Capture the cell that displays the provided text and extract its [X, Y] central coordinate. 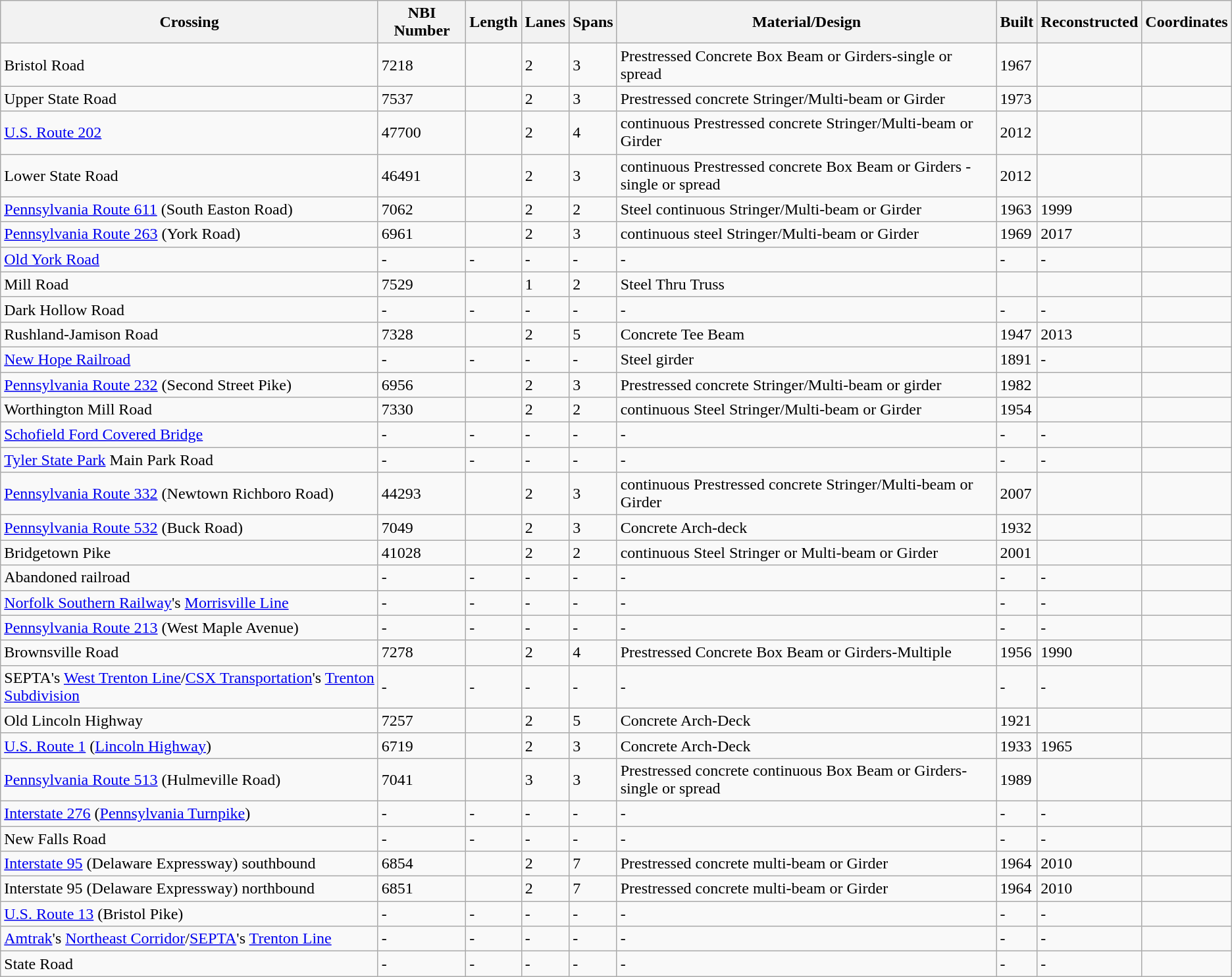
7330 [422, 410]
Prestressed Concrete Box Beam or Girders-single or spread [807, 64]
1990 [1090, 653]
1999 [1090, 209]
U.S. Route 202 [190, 133]
1921 [1017, 720]
7278 [422, 653]
Coordinates [1187, 22]
Steel girder [807, 359]
6719 [422, 745]
2013 [1090, 334]
NBI Number [422, 22]
2017 [1090, 234]
1973 [1017, 99]
Interstate 95 (Delaware Expressway) northbound [190, 889]
1969 [1017, 234]
Crossing [190, 22]
7049 [422, 528]
6956 [422, 385]
1963 [1017, 209]
7062 [422, 209]
Interstate 95 (Delaware Expressway) southbound [190, 864]
7328 [422, 334]
2007 [1017, 493]
Schofield Ford Covered Bridge [190, 435]
Pennsylvania Route 213 (West Maple Avenue) [190, 628]
Concrete Arch-deck [807, 528]
7529 [422, 284]
6854 [422, 864]
Steel Thru Truss [807, 284]
Pennsylvania Route 232 (Second Street Pike) [190, 385]
Amtrak's Northeast Corridor/SEPTA's Trenton Line [190, 939]
Material/Design [807, 22]
6851 [422, 889]
Concrete Tee Beam [807, 334]
Pennsylvania Route 332 (Newtown Richboro Road) [190, 493]
Abandoned railroad [190, 578]
U.S. Route 1 (Lincoln Highway) [190, 745]
Spans [593, 22]
Prestressed concrete Stringer/Multi-beam or Girder [807, 99]
1989 [1017, 779]
1965 [1090, 745]
Old York Road [190, 259]
Pennsylvania Route 611 (South Easton Road) [190, 209]
7537 [422, 99]
Pennsylvania Route 263 (York Road) [190, 234]
continuous steel Stringer/Multi-beam or Girder [807, 234]
Prestressed concrete continuous Box Beam or Girders-single or spread [807, 779]
Mill Road [190, 284]
41028 [422, 553]
Pennsylvania Route 513 (Hulmeville Road) [190, 779]
Built [1017, 22]
State Road [190, 964]
Reconstructed [1090, 22]
7257 [422, 720]
SEPTA's West Trenton Line/CSX Transportation's Trenton Subdivision [190, 687]
47700 [422, 133]
Upper State Road [190, 99]
1967 [1017, 64]
Norfolk Southern Railway's Morrisville Line [190, 603]
1956 [1017, 653]
Rushland-Jamison Road [190, 334]
Bridgetown Pike [190, 553]
New Hope Railroad [190, 359]
Interstate 276 (Pennsylvania Turnpike) [190, 813]
Pennsylvania Route 532 (Buck Road) [190, 528]
Steel continuous Stringer/Multi-beam or Girder [807, 209]
6961 [422, 234]
Brownsville Road [190, 653]
1932 [1017, 528]
Worthington Mill Road [190, 410]
Lanes [545, 22]
Lower State Road [190, 175]
1982 [1017, 385]
1933 [1017, 745]
2001 [1017, 553]
Dark Hollow Road [190, 309]
44293 [422, 493]
1 [545, 284]
7041 [422, 779]
U.S. Route 13 (Bristol Pike) [190, 914]
Length [494, 22]
Tyler State Park Main Park Road [190, 460]
1947 [1017, 334]
Old Lincoln Highway [190, 720]
continuous Steel Stringer or Multi-beam or Girder [807, 553]
continuous Prestressed concrete Box Beam or Girders - single or spread [807, 175]
1891 [1017, 359]
46491 [422, 175]
7218 [422, 64]
continuous Steel Stringer/Multi-beam or Girder [807, 410]
Bristol Road [190, 64]
Prestressed Concrete Box Beam or Girders-Multiple [807, 653]
New Falls Road [190, 839]
Prestressed concrete Stringer/Multi-beam or girder [807, 385]
1954 [1017, 410]
